Determine the (x, y) coordinate at the center of the cell enclosing the given text.  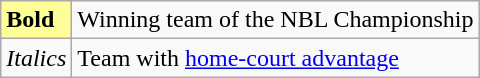
Bold (36, 20)
Team with home-court advantage (276, 58)
Winning team of the NBL Championship (276, 20)
Italics (36, 58)
